Find where the given text appears and provide that cell's center as [x, y] coordinate. 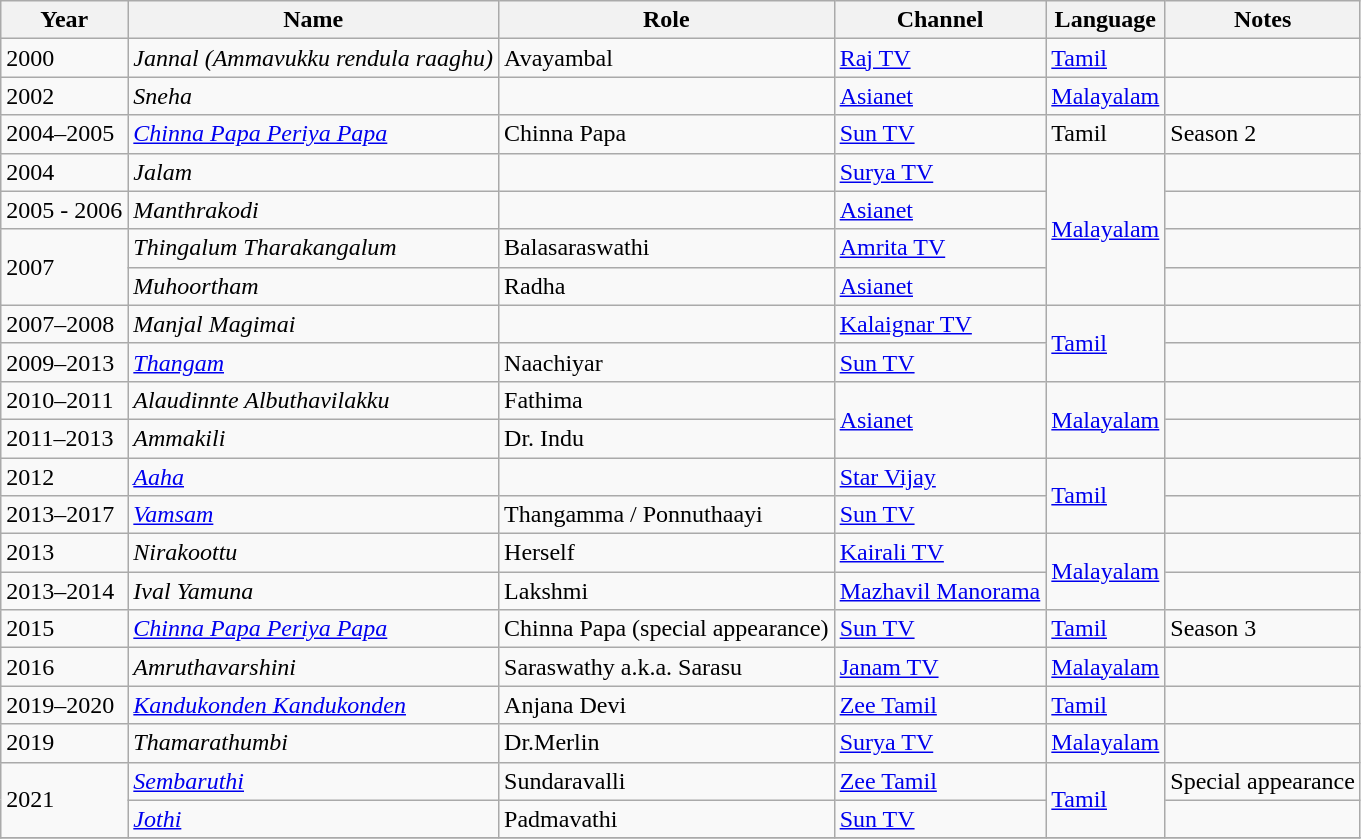
Chinna Papa [667, 134]
Season 2 [1263, 134]
2009–2013 [64, 362]
Lakshmi [667, 591]
2010–2011 [64, 400]
Kairali TV [940, 553]
Role [667, 20]
2013–2014 [64, 591]
2004 [64, 172]
Raj TV [940, 58]
Thangam [314, 362]
Jalam [314, 172]
Jannal (Ammavukku rendula raaghu) [314, 58]
2002 [64, 96]
Saraswathy a.k.a. Sarasu [667, 667]
Chinna Papa (special appearance) [667, 629]
Amrita TV [940, 248]
2007–2008 [64, 324]
Thingalum Tharakangalum [314, 248]
Manjal Magimai [314, 324]
2005 - 2006 [64, 210]
2016 [64, 667]
Avayambal [667, 58]
Ammakili [314, 438]
Muhoortham [314, 286]
Thangamma / Ponnuthaayi [667, 515]
Dr.Merlin [667, 743]
2019–2020 [64, 705]
Sembaruthi [314, 781]
Jothi [314, 819]
Janam TV [940, 667]
Sneha [314, 96]
Fathima [667, 400]
Notes [1263, 20]
2019 [64, 743]
2013 [64, 553]
Aaha [314, 477]
2012 [64, 477]
Radha [667, 286]
Language [1106, 20]
Special appearance [1263, 781]
2013–2017 [64, 515]
Nirakoottu [314, 553]
Name [314, 20]
Star Vijay [940, 477]
Alaudinnte Albuthavilakku [314, 400]
Ival Yamuna [314, 591]
2021 [64, 800]
Kalaignar TV [940, 324]
2004–2005 [64, 134]
Manthrakodi [314, 210]
Kandukonden Kandukonden [314, 705]
Dr. Indu [667, 438]
2015 [64, 629]
2000 [64, 58]
Season 3 [1263, 629]
2007 [64, 267]
Anjana Devi [667, 705]
Naachiyar [667, 362]
Channel [940, 20]
Year [64, 20]
Balasaraswathi [667, 248]
Vamsam [314, 515]
Padmavathi [667, 819]
Sundaravalli [667, 781]
Herself [667, 553]
Thamarathumbi [314, 743]
Amruthavarshini [314, 667]
Mazhavil Manorama [940, 591]
2011–2013 [64, 438]
